Determine the [X, Y] coordinate at the center of the cell enclosing the given text.  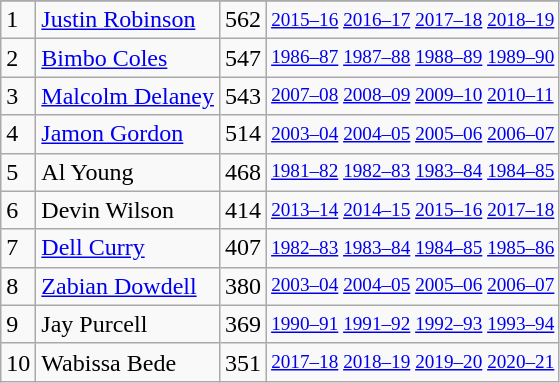
1986–87 1987–88 1988–89 1989–90 [413, 58]
3 [18, 96]
547 [242, 58]
351 [242, 362]
407 [242, 248]
2017–18 2018–19 2019–20 2020–21 [413, 362]
380 [242, 286]
7 [18, 248]
2007–08 2008–09 2009–10 2010–11 [413, 96]
6 [18, 210]
Bimbo Coles [128, 58]
468 [242, 172]
1 [18, 20]
2013–14 2014–15 2015–16 2017–18 [413, 210]
10 [18, 362]
Malcolm Delaney [128, 96]
1981–82 1982–83 1983–84 1984–85 [413, 172]
Devin Wilson [128, 210]
4 [18, 134]
9 [18, 324]
Justin Robinson [128, 20]
Dell Curry [128, 248]
414 [242, 210]
Zabian Dowdell [128, 286]
1990–91 1991–92 1992–93 1993–94 [413, 324]
2015–16 2016–17 2017–18 2018–19 [413, 20]
1982–83 1983–84 1984–85 1985–86 [413, 248]
Wabissa Bede [128, 362]
Al Young [128, 172]
2 [18, 58]
8 [18, 286]
Jay Purcell [128, 324]
5 [18, 172]
514 [242, 134]
369 [242, 324]
Jamon Gordon [128, 134]
543 [242, 96]
562 [242, 20]
